From the cell containing the given text, extract its center point as (x, y) coordinate. 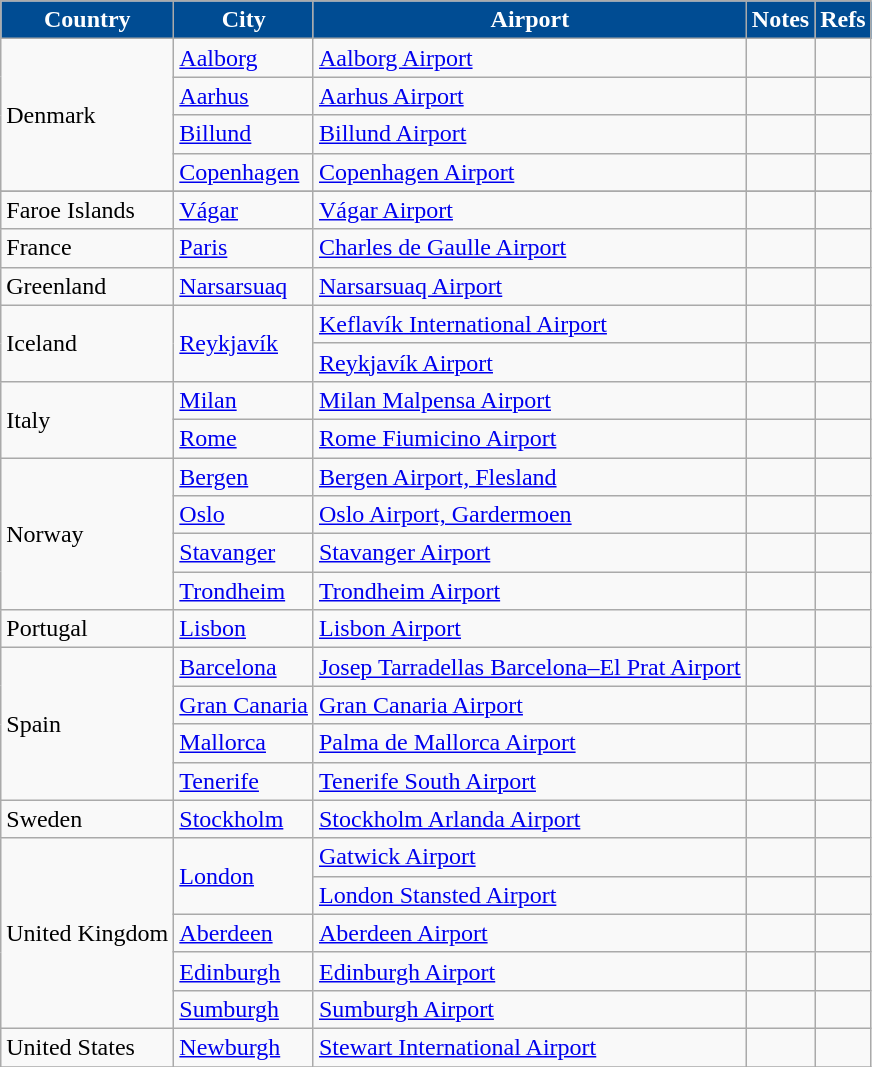
Italy (88, 419)
Vágar Airport (530, 210)
Milan (244, 400)
Narsarsuaq (244, 286)
Stavanger (244, 553)
Aarhus Airport (530, 96)
Stewart International Airport (530, 1047)
London Stansted Airport (530, 895)
Denmark (88, 115)
Bergen Airport, Flesland (530, 477)
Sumburgh Airport (530, 1009)
Reykjavík (244, 343)
Refs (843, 20)
Gran Canaria (244, 705)
Airport (530, 20)
Milan Malpensa Airport (530, 400)
Gran Canaria Airport (530, 705)
City (244, 20)
Aberdeen (244, 933)
Spain (88, 724)
Billund Airport (530, 134)
Trondheim (244, 591)
Charles de Gaulle Airport (530, 248)
Greenland (88, 286)
Aalborg Airport (530, 58)
Bergen (244, 477)
Stockholm Arlanda Airport (530, 819)
Lisbon (244, 629)
Copenhagen (244, 172)
Josep Tarradellas Barcelona–El Prat Airport (530, 667)
Aberdeen Airport (530, 933)
Sumburgh (244, 1009)
Sweden (88, 819)
Aalborg (244, 58)
Paris (244, 248)
Stockholm (244, 819)
Aarhus (244, 96)
Oslo (244, 515)
Edinburgh (244, 971)
Lisbon Airport (530, 629)
Newburgh (244, 1047)
Billund (244, 134)
United States (88, 1047)
Keflavík International Airport (530, 324)
Iceland (88, 343)
Oslo Airport, Gardermoen (530, 515)
United Kingdom (88, 933)
Mallorca (244, 743)
Portugal (88, 629)
Tenerife South Airport (530, 781)
Norway (88, 534)
Gatwick Airport (530, 857)
Country (88, 20)
Notes (780, 20)
Vágar (244, 210)
France (88, 248)
Faroe Islands (88, 210)
Barcelona (244, 667)
Palma de Mallorca Airport (530, 743)
Narsarsuaq Airport (530, 286)
Copenhagen Airport (530, 172)
Tenerife (244, 781)
Rome Fiumicino Airport (530, 438)
London (244, 876)
Rome (244, 438)
Reykjavík Airport (530, 362)
Trondheim Airport (530, 591)
Stavanger Airport (530, 553)
Edinburgh Airport (530, 971)
